Provide the [X, Y] coordinate of the cell's center where the given text is located.  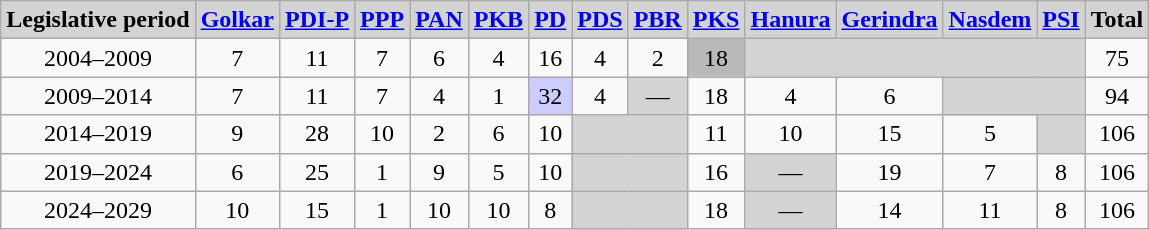
PSI [1061, 20]
75 [1117, 58]
PDS [600, 20]
PPP [382, 20]
28 [318, 134]
2024–2029 [98, 210]
Legislative period [98, 20]
PAN [440, 20]
Gerindra [890, 20]
Golkar [237, 20]
PKS [716, 20]
PBR [658, 20]
2019–2024 [98, 172]
PD [550, 20]
2004–2009 [98, 58]
2014–2019 [98, 134]
PKB [498, 20]
Nasdem [990, 20]
19 [890, 172]
25 [318, 172]
Hanura [790, 20]
32 [550, 96]
94 [1117, 96]
2009–2014 [98, 96]
PDI-P [318, 20]
14 [890, 210]
Total [1117, 20]
